Return the (X, Y) coordinate for the center point of the cell that contains the specified text.  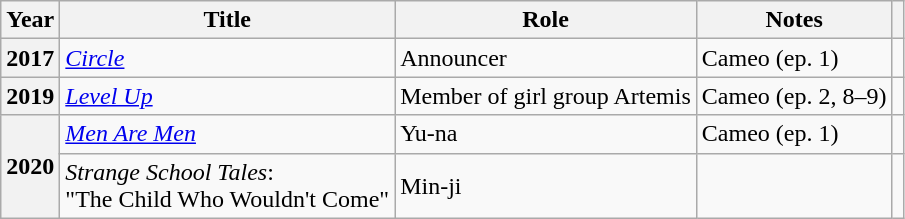
Yu-na (546, 134)
Level Up (228, 96)
2017 (30, 58)
2019 (30, 96)
Announcer (546, 58)
Notes (794, 20)
Role (546, 20)
Year (30, 20)
Cameo (ep. 2, 8–9) (794, 96)
Title (228, 20)
Strange School Tales:"The Child Who Wouldn't Come" (228, 186)
Men Are Men (228, 134)
Min-ji (546, 186)
2020 (30, 166)
Circle (228, 58)
Member of girl group Artemis (546, 96)
